For the text-containing cell, return its midpoint in (x, y) coordinate format. 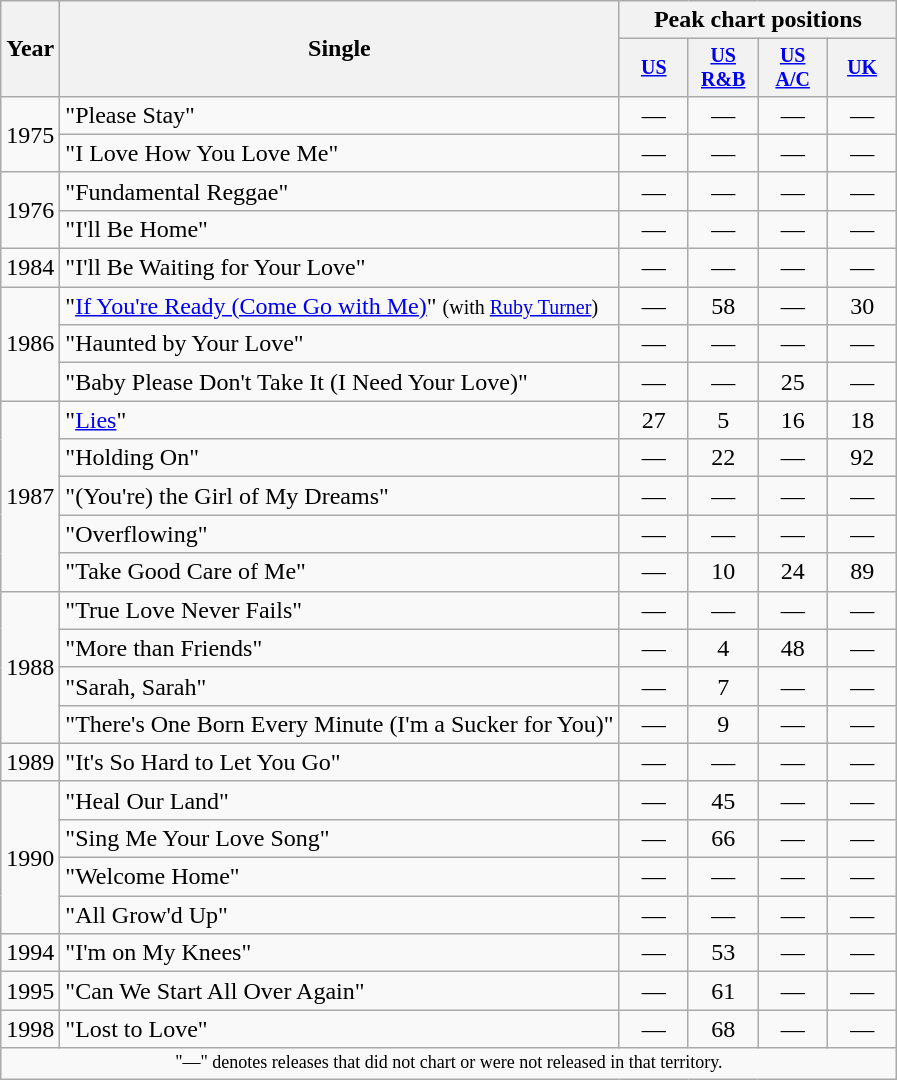
US A/C (792, 68)
"Heal Our Land" (340, 800)
1994 (30, 953)
1976 (30, 210)
"Take Good Care of Me" (340, 572)
1990 (30, 857)
"Holding On" (340, 458)
"Haunted by Your Love" (340, 344)
"(You're) the Girl of My Dreams" (340, 496)
1987 (30, 496)
4 (722, 648)
"I'm on My Knees" (340, 953)
Single (340, 49)
"Welcome Home" (340, 877)
5 (722, 420)
"Lies" (340, 420)
9 (722, 724)
61 (722, 991)
US R&B (722, 68)
1998 (30, 1029)
68 (722, 1029)
24 (792, 572)
16 (792, 420)
"I Love How You Love Me" (340, 153)
"I'll Be Home" (340, 229)
45 (722, 800)
US (654, 68)
"All Grow'd Up" (340, 915)
"Can We Start All Over Again" (340, 991)
53 (722, 953)
"It's So Hard to Let You Go" (340, 762)
"Lost to Love" (340, 1029)
"If You're Ready (Come Go with Me)" (with Ruby Turner) (340, 306)
10 (722, 572)
"Sing Me Your Love Song" (340, 838)
25 (792, 382)
Peak chart positions (758, 20)
"There's One Born Every Minute (I'm a Sucker for You)" (340, 724)
48 (792, 648)
1989 (30, 762)
89 (862, 572)
"Overflowing" (340, 534)
92 (862, 458)
22 (722, 458)
1986 (30, 344)
7 (722, 686)
Year (30, 49)
58 (722, 306)
66 (722, 838)
"I'll Be Waiting for Your Love" (340, 268)
1988 (30, 667)
"Fundamental Reggae" (340, 191)
18 (862, 420)
1995 (30, 991)
"More than Friends" (340, 648)
30 (862, 306)
"Baby Please Don't Take It (I Need Your Love)" (340, 382)
"Sarah, Sarah" (340, 686)
1975 (30, 134)
UK (862, 68)
1984 (30, 268)
"Please Stay" (340, 115)
"—" denotes releases that did not chart or were not released in that territory. (449, 1064)
27 (654, 420)
"True Love Never Fails" (340, 610)
